Detect which cell encompasses the target text, then output its [x, y] center coordinate. 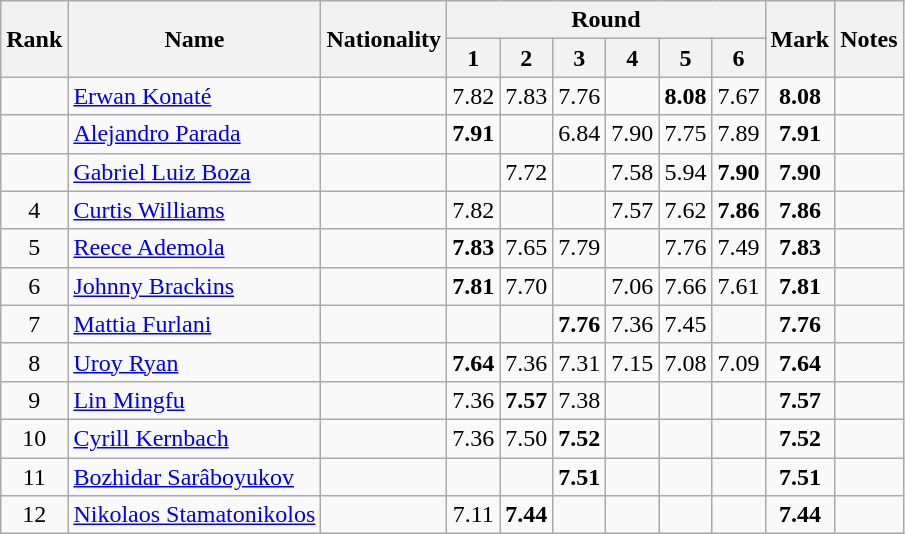
7.79 [580, 248]
2 [526, 58]
7.72 [526, 172]
7.62 [686, 210]
7.45 [686, 324]
7.66 [686, 286]
7.70 [526, 286]
11 [34, 477]
5.94 [686, 172]
7.08 [686, 362]
8 [34, 362]
Erwan Konaté [194, 96]
Nationality [384, 39]
7 [34, 324]
7.15 [632, 362]
7.31 [580, 362]
Rank [34, 39]
Gabriel Luiz Boza [194, 172]
7.67 [738, 96]
Uroy Ryan [194, 362]
Name [194, 39]
7.58 [632, 172]
6.84 [580, 134]
7.61 [738, 286]
12 [34, 515]
1 [474, 58]
7.65 [526, 248]
Bozhidar Sarâboyukov [194, 477]
Cyrill Kernbach [194, 438]
7.09 [738, 362]
10 [34, 438]
7.50 [526, 438]
Nikolaos Stamatonikolos [194, 515]
7.11 [474, 515]
Lin Mingfu [194, 400]
Johnny Brackins [194, 286]
7.89 [738, 134]
Mattia Furlani [194, 324]
7.49 [738, 248]
Notes [869, 39]
9 [34, 400]
7.75 [686, 134]
Curtis Williams [194, 210]
7.38 [580, 400]
Reece Ademola [194, 248]
3 [580, 58]
Round [606, 20]
7.06 [632, 286]
Alejandro Parada [194, 134]
Mark [800, 39]
